Return the [X, Y] coordinate for the center point of the cell that contains the specified text.  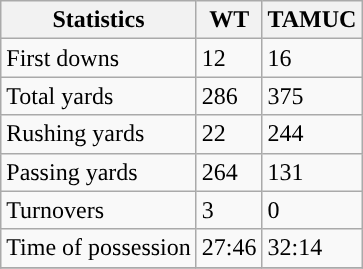
Passing yards [99, 172]
22 [229, 134]
TAMUC [312, 20]
131 [312, 172]
First downs [99, 58]
Turnovers [99, 210]
Statistics [99, 20]
27:46 [229, 248]
32:14 [312, 248]
Rushing yards [99, 134]
Total yards [99, 96]
12 [229, 58]
375 [312, 96]
16 [312, 58]
WT [229, 20]
0 [312, 210]
Time of possession [99, 248]
264 [229, 172]
286 [229, 96]
3 [229, 210]
244 [312, 134]
